Return [x, y] of the center of cell containing provided text 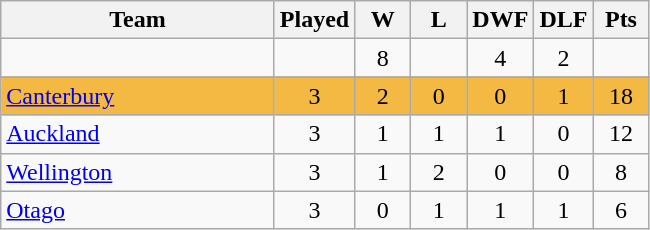
DLF [564, 20]
6 [621, 210]
Wellington [138, 172]
L [439, 20]
Otago [138, 210]
Pts [621, 20]
Team [138, 20]
Canterbury [138, 96]
12 [621, 134]
DWF [500, 20]
Auckland [138, 134]
Played [314, 20]
18 [621, 96]
W [383, 20]
4 [500, 58]
